Provide the [X, Y] coordinate of the cell's center where the given text is located.  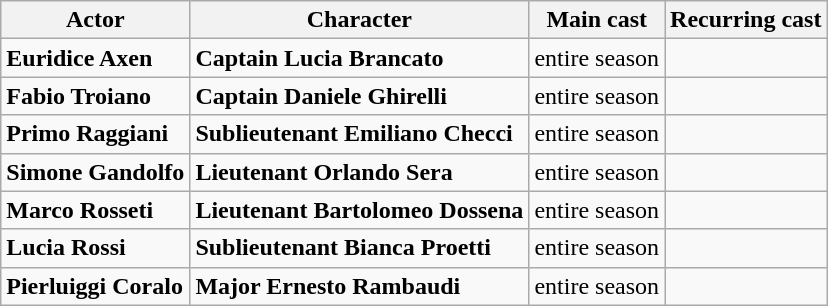
Lucia Rossi [96, 248]
Main cast [597, 20]
Actor [96, 20]
Lieutenant Bartolomeo Dossena [360, 210]
Pierluiggi Coralo [96, 286]
Sublieutenant Emiliano Checci [360, 134]
Captain Daniele Ghirelli [360, 96]
Fabio Troiano [96, 96]
Recurring cast [746, 20]
Euridice Axen [96, 58]
Marco Rosseti [96, 210]
Sublieutenant Bianca Proetti [360, 248]
Captain Lucia Brancato [360, 58]
Character [360, 20]
Lieutenant Orlando Sera [360, 172]
Major Ernesto Rambaudi [360, 286]
Primo Raggiani [96, 134]
Simone Gandolfo [96, 172]
